Capture the cell that displays the provided text and extract its (x, y) central coordinate. 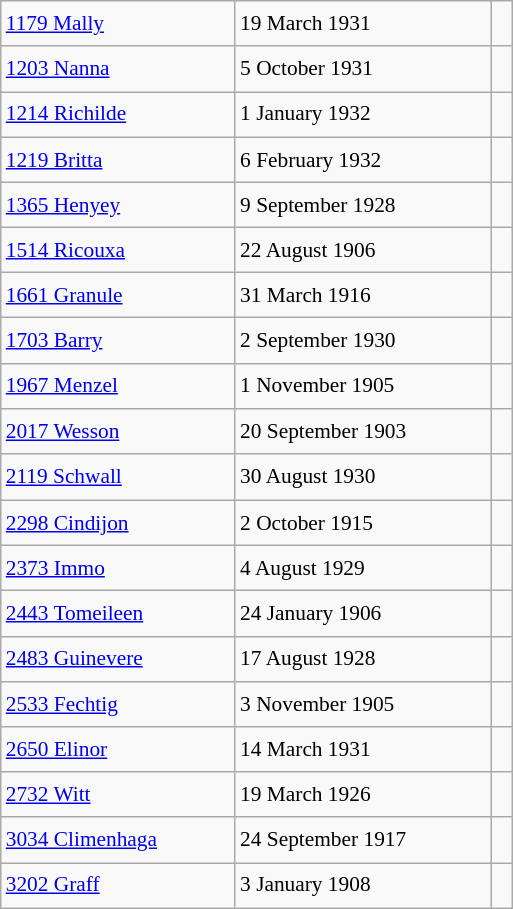
2 October 1915 (363, 522)
2017 Wesson (118, 430)
24 September 1917 (363, 840)
3034 Climenhaga (118, 840)
1514 Ricouxa (118, 250)
31 March 1916 (363, 296)
1 January 1932 (363, 114)
2650 Elinor (118, 750)
20 September 1903 (363, 430)
1203 Nanna (118, 68)
2298 Cindijon (118, 522)
2533 Fechtig (118, 704)
19 March 1931 (363, 24)
1214 Richilde (118, 114)
3 November 1905 (363, 704)
3 January 1908 (363, 884)
2443 Tomeileen (118, 614)
17 August 1928 (363, 658)
22 August 1906 (363, 250)
5 October 1931 (363, 68)
1365 Henyey (118, 204)
1967 Menzel (118, 386)
2 September 1930 (363, 340)
1219 Britta (118, 160)
24 January 1906 (363, 614)
9 September 1928 (363, 204)
6 February 1932 (363, 160)
14 March 1931 (363, 750)
2732 Witt (118, 794)
1661 Granule (118, 296)
4 August 1929 (363, 568)
3202 Graff (118, 884)
2119 Schwall (118, 478)
19 March 1926 (363, 794)
2373 Immo (118, 568)
1 November 1905 (363, 386)
1703 Barry (118, 340)
2483 Guinevere (118, 658)
30 August 1930 (363, 478)
1179 Mally (118, 24)
